Search for the cell housing the specified text and yield its [X, Y] center coordinate. 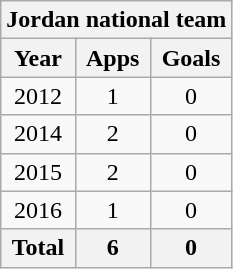
2016 [38, 210]
Jordan national team [116, 20]
Apps [112, 58]
Total [38, 248]
Goals [191, 58]
2015 [38, 172]
6 [112, 248]
2012 [38, 96]
2014 [38, 134]
Year [38, 58]
